Return the [X, Y] coordinate for the center point of the cell that contains the specified text.  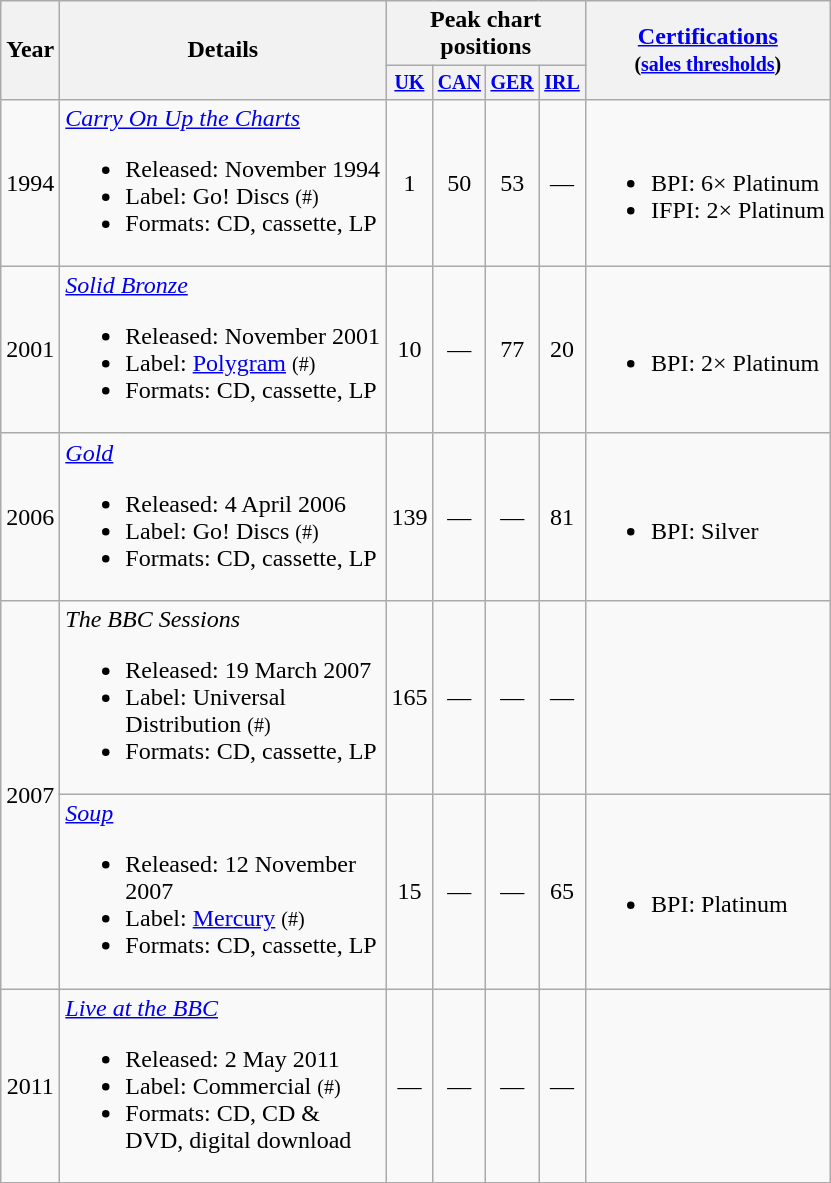
Year [30, 50]
Carry On Up the ChartsReleased: November 1994Label: Go! Discs (#)Formats: CD, cassette, LP [223, 182]
BPI: 2× Platinum [708, 350]
CAN [460, 82]
81 [562, 516]
15 [410, 892]
1 [410, 182]
UK [410, 82]
SoupReleased: 12 November 2007Label: Mercury (#)Formats: CD, cassette, LP [223, 892]
GER [512, 82]
2006 [30, 516]
BPI: 6× PlatinumIFPI: 2× Platinum [708, 182]
GoldReleased: 4 April 2006Label: Go! Discs (#)Formats: CD, cassette, LP [223, 516]
2001 [30, 350]
IRL [562, 82]
Details [223, 50]
1994 [30, 182]
2011 [30, 1086]
Certifications(sales thresholds) [708, 50]
10 [410, 350]
139 [410, 516]
20 [562, 350]
Live at the BBCReleased: 2 May 2011Label: Commercial (#)Formats: CD, CD & DVD, digital download [223, 1086]
65 [562, 892]
2007 [30, 794]
165 [410, 697]
53 [512, 182]
77 [512, 350]
BPI: Silver [708, 516]
Solid BronzeReleased: November 2001Label: Polygram (#)Formats: CD, cassette, LP [223, 350]
50 [460, 182]
The BBC SessionsReleased: 19 March 2007Label: Universal Distribution (#)Formats: CD, cassette, LP [223, 697]
Peak chart positions [486, 34]
BPI: Platinum [708, 892]
